Capture the cell that displays the provided text and extract its (X, Y) central coordinate. 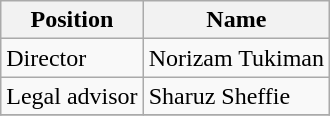
Position (72, 20)
Legal advisor (72, 96)
Norizam Tukiman (236, 58)
Sharuz Sheffie (236, 96)
Director (72, 58)
Name (236, 20)
